Find where the given text appears and provide that cell's center as (X, Y) coordinate. 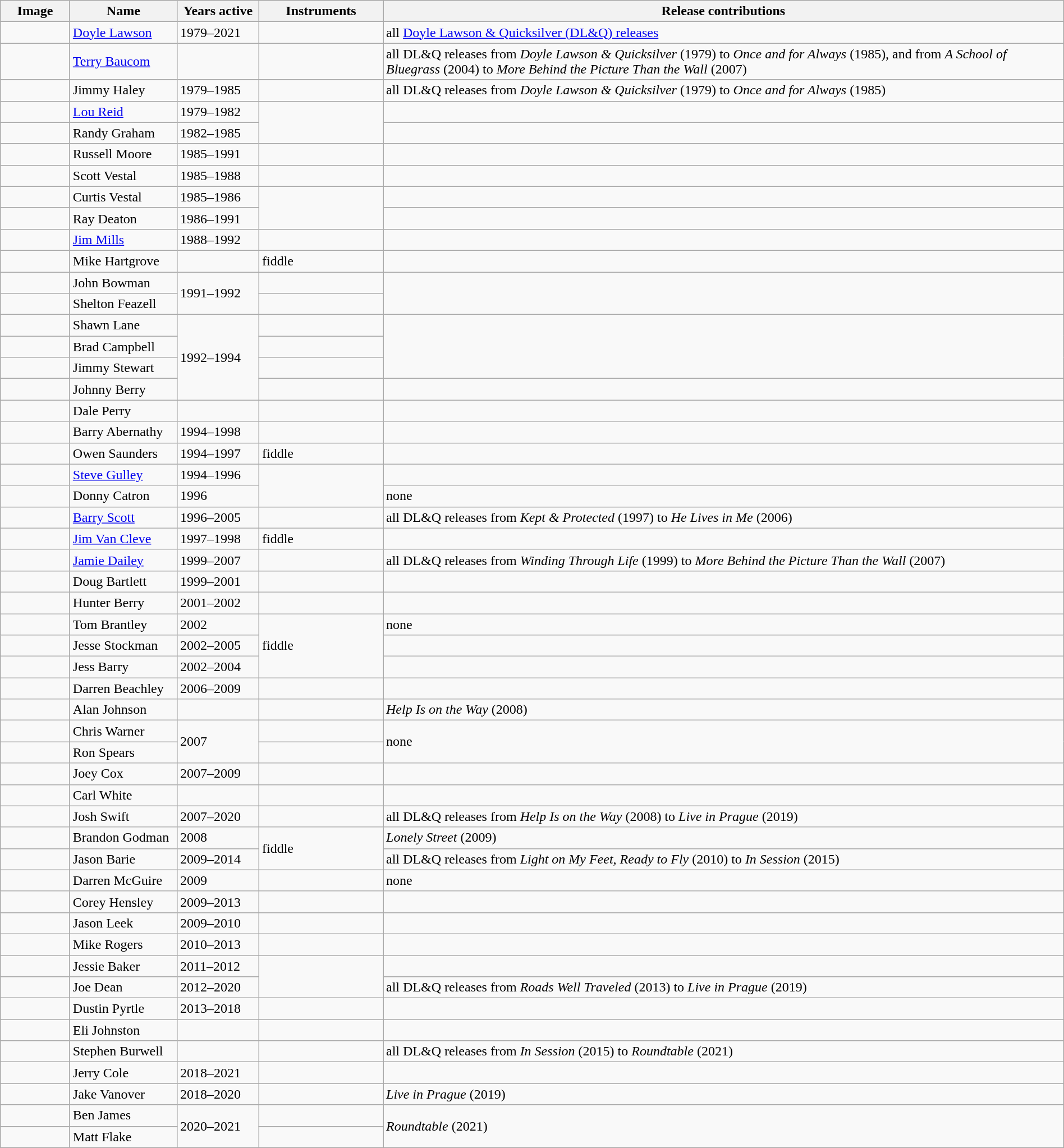
Jess Barry (123, 667)
Instruments (321, 11)
2002 (218, 624)
Owen Saunders (123, 453)
1994–1997 (218, 453)
Live in Prague (2019) (723, 1094)
1994–1998 (218, 432)
Years active (218, 11)
1985–1986 (218, 197)
Jimmy Haley (123, 90)
all DL&Q releases from Help Is on the Way (2008) to Live in Prague (2019) (723, 816)
1986–1991 (218, 218)
Jason Barie (123, 859)
Ron Spears (123, 752)
Josh Swift (123, 816)
2009–2010 (218, 923)
Help Is on the Way (2008) (723, 710)
2020–2021 (218, 1126)
1999–2007 (218, 560)
Stephen Burwell (123, 1051)
Shawn Lane (123, 325)
1992–1994 (218, 357)
Alan Johnson (123, 710)
2010–2013 (218, 944)
all DL&Q releases from Doyle Lawson & Quicksilver (1979) to Once and for Always (1985) (723, 90)
Chris Warner (123, 731)
Hunter Berry (123, 603)
2007 (218, 742)
1979–1982 (218, 112)
2009–2014 (218, 859)
Barry Scott (123, 517)
Jim Van Cleve (123, 539)
Jim Mills (123, 240)
1997–1998 (218, 539)
Donny Catron (123, 496)
all DL&Q releases from Kept & Protected (1997) to He Lives in Me (2006) (723, 517)
Name (123, 11)
2007–2020 (218, 816)
2007–2009 (218, 774)
Image (35, 11)
1988–1992 (218, 240)
1999–2001 (218, 581)
2011–2012 (218, 966)
Lou Reid (123, 112)
all DL&Q releases from In Session (2015) to Roundtable (2021) (723, 1051)
Jessie Baker (123, 966)
1985–1988 (218, 176)
Jesse Stockman (123, 646)
Jason Leek (123, 923)
Lonely Street (2009) (723, 838)
Carl White (123, 795)
Ray Deaton (123, 218)
Steve Gulley (123, 475)
Doyle Lawson (123, 33)
Darren Beachley (123, 688)
Jerry Cole (123, 1073)
Joey Cox (123, 774)
Dale Perry (123, 411)
Curtis Vestal (123, 197)
Tom Brantley (123, 624)
Jake Vanover (123, 1094)
Ben James (123, 1115)
Joe Dean (123, 988)
Mike Rogers (123, 944)
all Doyle Lawson & Quicksilver (DL&Q) releases (723, 33)
2013–2018 (218, 1009)
Terry Baucom (123, 62)
Scott Vestal (123, 176)
2001–2002 (218, 603)
Roundtable (2021) (723, 1126)
Release contributions (723, 11)
all DL&Q releases from Winding Through Life (1999) to More Behind the Picture Than the Wall (2007) (723, 560)
all DL&Q releases from Roads Well Traveled (2013) to Live in Prague (2019) (723, 988)
1985–1991 (218, 154)
Corey Hensley (123, 902)
2009 (218, 880)
2012–2020 (218, 988)
1994–1996 (218, 475)
1996 (218, 496)
Barry Abernathy (123, 432)
Randy Graham (123, 133)
Eli Johnston (123, 1030)
Brad Campbell (123, 347)
2018–2020 (218, 1094)
1979–1985 (218, 90)
1982–1985 (218, 133)
Johnny Berry (123, 389)
Dustin Pyrtle (123, 1009)
Darren McGuire (123, 880)
Shelton Feazell (123, 304)
Brandon Godman (123, 838)
John Bowman (123, 282)
2018–2021 (218, 1073)
2002–2004 (218, 667)
Russell Moore (123, 154)
2008 (218, 838)
1979–2021 (218, 33)
Jimmy Stewart (123, 368)
Matt Flake (123, 1137)
1991–1992 (218, 293)
Mike Hartgrove (123, 261)
Jamie Dailey (123, 560)
Doug Bartlett (123, 581)
all DL&Q releases from Light on My Feet, Ready to Fly (2010) to In Session (2015) (723, 859)
1996–2005 (218, 517)
2006–2009 (218, 688)
2009–2013 (218, 902)
2002–2005 (218, 646)
